Determine the [X, Y] coordinate at the center of the cell enclosing the given text.  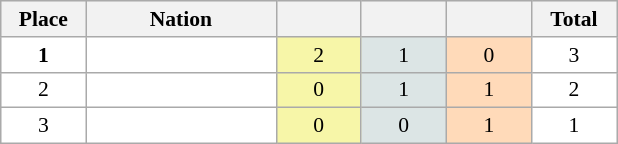
Nation [181, 19]
Total [574, 19]
Place [44, 19]
